Locate the cell with the specified text and output its [X, Y] center coordinate. 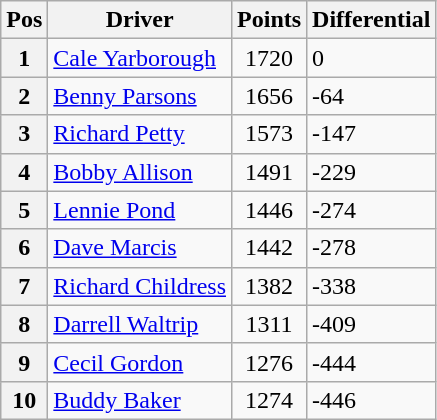
-338 [372, 286]
-274 [372, 210]
Benny Parsons [140, 96]
Pos [24, 20]
-409 [372, 324]
Dave Marcis [140, 248]
Points [270, 20]
1442 [270, 248]
-229 [372, 172]
-444 [372, 362]
1274 [270, 400]
1 [24, 58]
1656 [270, 96]
-278 [372, 248]
1382 [270, 286]
1573 [270, 134]
Richard Petty [140, 134]
1720 [270, 58]
1276 [270, 362]
Differential [372, 20]
5 [24, 210]
-64 [372, 96]
Richard Childress [140, 286]
9 [24, 362]
6 [24, 248]
1446 [270, 210]
7 [24, 286]
0 [372, 58]
4 [24, 172]
8 [24, 324]
Cale Yarborough [140, 58]
Bobby Allison [140, 172]
-147 [372, 134]
Buddy Baker [140, 400]
Driver [140, 20]
Lennie Pond [140, 210]
-446 [372, 400]
10 [24, 400]
1491 [270, 172]
1311 [270, 324]
2 [24, 96]
Cecil Gordon [140, 362]
Darrell Waltrip [140, 324]
3 [24, 134]
